Determine the (x, y) coordinate at the center of the cell enclosing the given text.  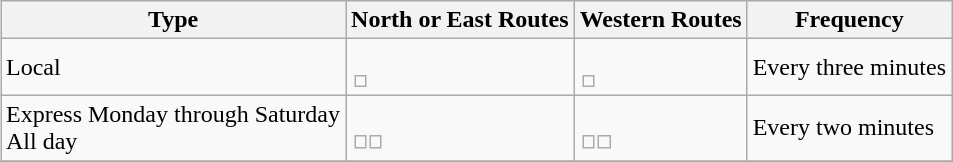
Western Routes (660, 20)
Every two minutes (849, 128)
Type (172, 20)
Local (172, 68)
Every three minutes (849, 68)
Express Monday through SaturdayAll day (172, 128)
Frequency (849, 20)
North or East Routes (460, 20)
